Pinpoint the cell where the given text exists, returning its [x, y] midpoint coordinate. 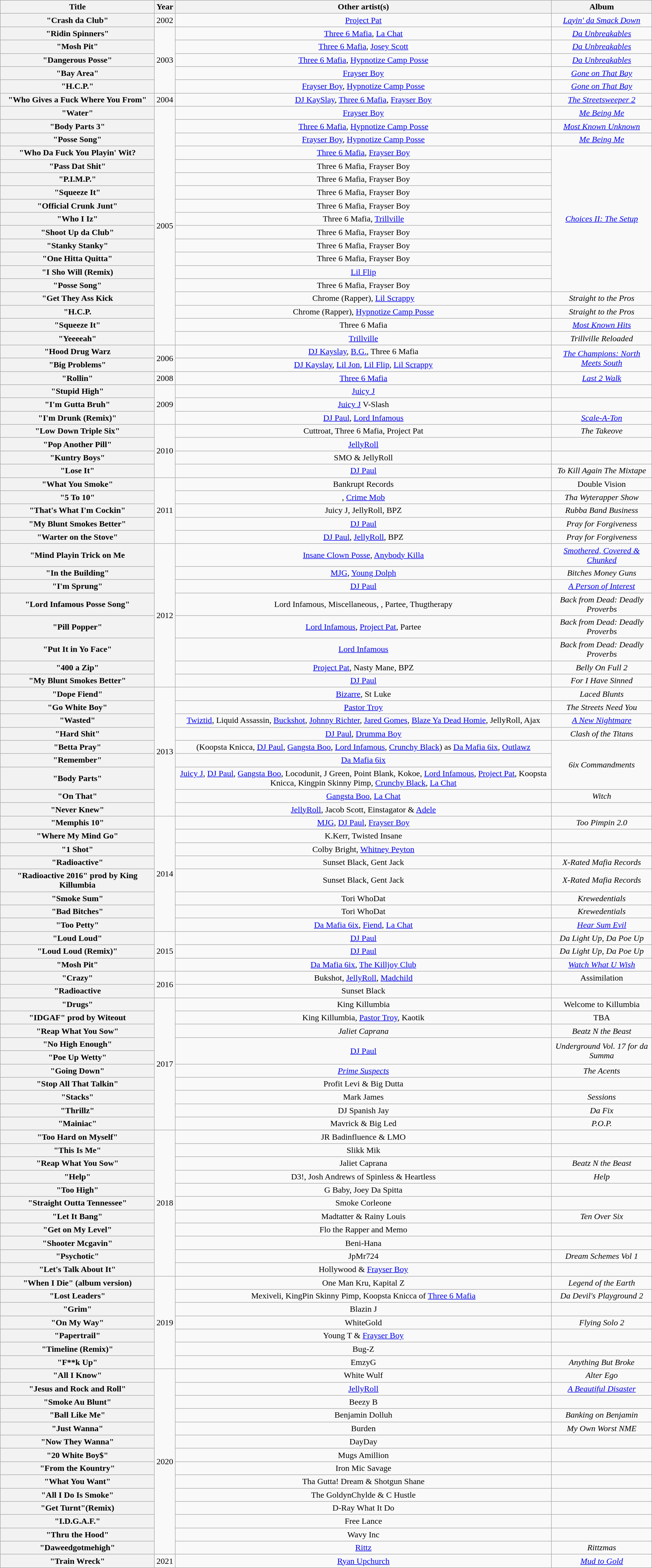
My Own Worst NME [602, 1428]
2008 [165, 378]
Legend of the Earth [602, 1282]
MJG, DJ Paul, Frayser Boy [364, 822]
Lord Infamous, Project Pat, Partee [364, 627]
"Kuntry Boys" [77, 458]
Da Mafia 6ix, The Killjoy Club [364, 965]
"Radioactive 2016" prod by King Killumbia [77, 880]
"When I Die" (album version) [77, 1282]
2003 [165, 60]
Colby Bright, Whitney Peyton [364, 849]
Most Known Unknown [602, 126]
"Jesus and Rock and Roll" [77, 1389]
Dream Schemes Vol 1 [602, 1256]
Witch [602, 796]
"Let It Bang" [77, 1216]
Juicy J [364, 391]
"F**k Up" [77, 1362]
"I Sho Will (Remix) [77, 272]
"Ridin Spinners" [77, 33]
"This Is Me" [77, 1150]
Ten Over Six [602, 1216]
DJ Kayslay, B.G., Three 6 Mafia [364, 351]
"Low Down Triple Six" [77, 431]
Da Fix [602, 1110]
"Go White Boy" [77, 707]
"Shoot Up da Club" [77, 232]
2021 [165, 1561]
"Remember" [77, 760]
Madtatter & Rainy Louis [364, 1216]
Twiztid, Liquid Assassin, Buckshot, Johnny Richter, Jared Gomes, Blaze Ya Dead Homie, JellyRoll, Ajax [364, 720]
Smoke Corleone [364, 1203]
D3!, Josh Andrews of Spinless & Heartless [364, 1177]
(Koopsta Knicca, DJ Paul, Gangsta Boo, Lord Infamous, Crunchy Black) as Da Mafia 6ix, Outlawz [364, 747]
Watch What U Wish [602, 965]
"Thru the Hood" [77, 1535]
"Now They Wanna" [77, 1442]
DayDay [364, 1442]
Juicy J V-Slash [364, 405]
Cuttroat, Three 6 Mafia, Project Pat [364, 431]
King Killumbia, Pastor Troy, Kaotik [364, 1017]
Banking on Benjamin [602, 1415]
Choices II: The Setup [602, 219]
"Hood Drug Warz [77, 351]
Hollywood & Frayser Boy [364, 1269]
"On My Way" [77, 1323]
Blazin J [364, 1309]
Insane Clown Posse, Anybody Killa [364, 555]
"1 Shot" [77, 849]
Underground Vol. 17 for da Summa [602, 1051]
"Lord Infamous Posse Song" [77, 604]
The GoldynChylde & C Hustle [364, 1495]
"Drugs" [77, 1004]
"Body Parts" [77, 778]
"Mind Playin Trick on Me [77, 555]
"Big Problems" [77, 365]
"Pass Dat Shit" [77, 166]
2017 [165, 1064]
"Too Hard on Myself" [77, 1137]
"Papertrail" [77, 1336]
2019 [165, 1322]
2012 [165, 615]
D-Ray What It Do [364, 1508]
Title [77, 7]
DJ Paul, JellyRoll, BPZ [364, 537]
6ix Commandments [602, 765]
JpMr724 [364, 1256]
2002 [165, 20]
2011 [165, 510]
"All I Do Is Smoke" [77, 1495]
"Yeeeeah" [77, 338]
TBA [602, 1017]
"Who Da Fuck You Playin' Wit? [77, 153]
"5 To 10" [77, 497]
Assimilation [602, 978]
The Streetsweeper 2 [602, 100]
"Radioactive" [77, 863]
Beezy B [364, 1402]
Juicy J, JellyRoll, BPZ [364, 510]
A Beautiful Disaster [602, 1389]
"Dangerous Posse" [77, 60]
"What You Smoke" [77, 484]
"From the Kountry" [77, 1468]
Sunset Black [364, 991]
P.O.P. [602, 1124]
MJG, Young Dolph [364, 573]
2006 [165, 358]
"P.I.M.P." [77, 179]
A Person of Interest [602, 586]
Flo the Rapper and Memo [364, 1230]
"IDGAF" prod by Witeout [77, 1017]
DJ Paul, Drumma Boy [364, 734]
Three 6 Mafia, Josey Scott [364, 47]
"On That" [77, 796]
"Never Knew" [77, 809]
Lil Flip [364, 272]
Pastor Troy [364, 707]
"H.C.P. [77, 312]
Chrome (Rapper), Hypnotize Camp Posse [364, 312]
WhiteGold [364, 1323]
The Champions: North Meets South [602, 358]
"What You Want" [77, 1481]
Burden [364, 1428]
"Shooter Mcgavin" [77, 1243]
"Mainiac" [77, 1124]
The Acents [602, 1071]
"Too High" [77, 1190]
Benjamin Dolluh [364, 1415]
Gangsta Boo, La Chat [364, 796]
"Put It in Yo Face" [77, 650]
2013 [165, 752]
"Psychotic" [77, 1256]
"Thrillz" [77, 1110]
Year [165, 7]
Prime Suspects [364, 1071]
Sessions [602, 1097]
"Pill Popper" [77, 627]
Flying Solo 2 [602, 1323]
"I'm Sprung" [77, 586]
Da Mafia 6ix [364, 760]
White Wulf [364, 1375]
Profit Levi & Big Dutta [364, 1084]
Mavrick & Big Led [364, 1124]
Trillville Reloaded [602, 338]
, Crime Mob [364, 497]
"Let's Talk About It" [77, 1269]
Bukshot, JellyRoll, Madchild [364, 978]
"Help" [77, 1177]
Chrome (Rapper), Lil Scrappy [364, 298]
Bankrupt Records [364, 484]
Clash of the Titans [602, 734]
"Train Wreck" [77, 1561]
Lord Infamous [364, 650]
Da Mafia 6ix, Fiend, La Chat [364, 925]
Tha Gutta! Dream & Shotgun Shane [364, 1481]
Smothered, Covered & Chunked [602, 555]
King Killumbia [364, 1004]
Rubba Band Business [602, 510]
"In the Building" [77, 573]
Too Pimpin 2.0 [602, 822]
2016 [165, 984]
2010 [165, 451]
DJ Paul, Lord Infamous [364, 418]
JellyRoll, Jacob Scott, Einstagator & Adele [364, 809]
A New Nightmare [602, 720]
"Daweedgotmehigh" [77, 1548]
Welcome to Killumbia [602, 1004]
"Going Down" [77, 1071]
The Takeove [602, 431]
"One Hitta Quitta" [77, 259]
"Stacks" [77, 1097]
"Timeline (Remix)" [77, 1349]
"Warter on the Stove" [77, 537]
Other artist(s) [364, 7]
Free Lance [364, 1521]
"Stop All That Talkin" [77, 1084]
"Get on My Level" [77, 1230]
"Lost Leaders" [77, 1296]
"Bad Bitches" [77, 912]
"No High Enough" [77, 1044]
Rittz [364, 1548]
DJ Kayslay, Lil Jon, Lil Flip, Lil Scrappy [364, 365]
"Bay Area" [77, 73]
Layin' da Smack Down [602, 20]
"Hard Shit" [77, 734]
"Stanky Stanky" [77, 245]
"Ball Like Me" [77, 1415]
"Poe Up Wetty" [77, 1057]
2005 [165, 226]
Young T & Frayser Boy [364, 1336]
Mark James [364, 1097]
"That's What I'm Cockin" [77, 510]
"Official Crunk Junt" [77, 206]
2004 [165, 100]
Trillville [364, 338]
Help [602, 1177]
"Loud Loud" [77, 938]
2018 [165, 1203]
"Just Wanna" [77, 1428]
Iron Mic Savage [364, 1468]
"Pop Another Pill" [77, 444]
Rittzmas [602, 1548]
"Crash da Club" [77, 20]
"Dope Fiend" [77, 694]
"I.D.G.A.F." [77, 1521]
G Baby, Joey Da Spitta [364, 1190]
"Water" [77, 113]
SMO & JellyRoll [364, 458]
"Who Gives a Fuck Where You From" [77, 100]
Three 6 Mafia, La Chat [364, 33]
Belly On Full 2 [602, 668]
"Grim" [77, 1309]
One Man Kru, Kapital Z [364, 1282]
"Straight Outta Tennessee" [77, 1203]
"Betta Pray" [77, 747]
Alter Ego [602, 1375]
Most Known Hits [602, 325]
2020 [165, 1462]
"Memphis 10" [77, 822]
"Smoke Au Blunt" [77, 1402]
"Wasted" [77, 720]
Scale-A-Ton [602, 418]
Slikk Mik [364, 1150]
To Kill Again The Mixtape [602, 471]
"Smoke Sum" [77, 898]
"20 White Boy$" [77, 1455]
"Rollin" [77, 378]
Three 6 Mafia, Trillville [364, 219]
Tha Wyterapper Show [602, 497]
Bizarre, St Luke [364, 694]
2015 [165, 951]
"Crazy" [77, 978]
"H.C.P." [77, 86]
"Get Turnt"(Remix) [77, 1508]
Lord Infamous, Miscellaneous, , Partee, Thugtherapy [364, 604]
"Get They Ass Kick [77, 298]
JR Badinfluence & LMO [364, 1137]
Laced Blunts [602, 694]
"Loud Loud (Remix)" [77, 951]
2009 [165, 405]
Mugs Amillion [364, 1455]
The Streets Need You [602, 707]
Mexiveli, KingPin Skinny Pimp, Koopsta Knicca of Three 6 Mafia [364, 1296]
"Who I Iz" [77, 219]
Project Pat [364, 20]
2014 [165, 874]
Wavy Inc [364, 1535]
Anything But Broke [602, 1362]
Beni-Hana [364, 1243]
"Where My Mind Go" [77, 836]
EmzyG [364, 1362]
Bitches Money Guns [602, 573]
"Lose It" [77, 471]
"I'm Gutta Bruh" [77, 405]
Mud to Gold [602, 1561]
"Stupid High" [77, 391]
Ryan Upchurch [364, 1561]
Bug-Z [364, 1349]
"Radioactive [77, 991]
Da Devil's Playground 2 [602, 1296]
"I'm Drunk (Remix)" [77, 418]
For I Have Sinned [602, 681]
"All I Know" [77, 1375]
"Body Parts 3" [77, 126]
Hear Sum Evil [602, 925]
"Too Petty" [77, 925]
Last 2 Walk [602, 378]
Double Vision [602, 484]
Album [602, 7]
DJ Spanish Jay [364, 1110]
DJ KaySlay, Three 6 Mafia, Frayser Boy [364, 100]
"400 a Zip" [77, 668]
Project Pat, Nasty Mane, BPZ [364, 668]
K.Kerr, Twisted Insane [364, 836]
